Pinpoint the cell where the given text exists, returning its (X, Y) midpoint coordinate. 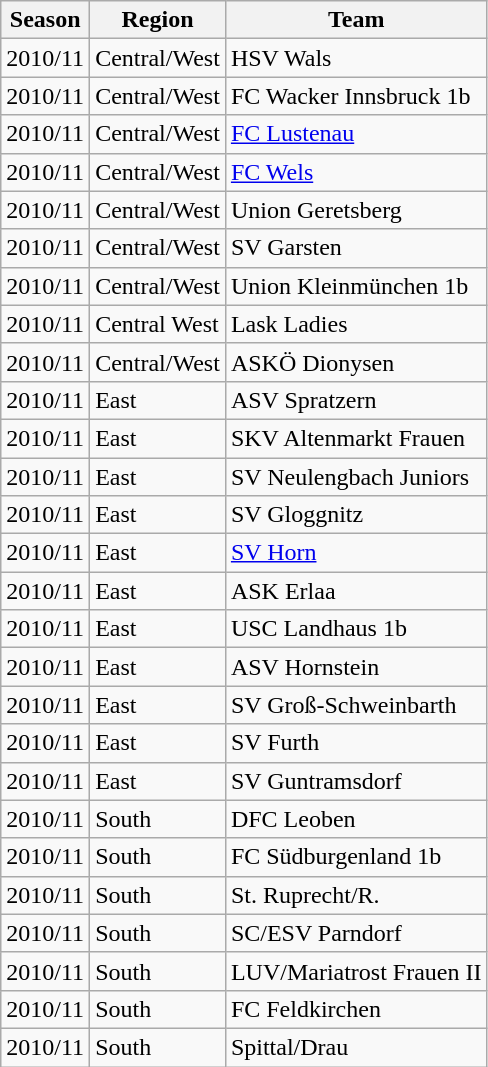
FC Wels (356, 172)
Team (356, 20)
SV Guntramsdorf (356, 781)
SKV Altenmarkt Frauen (356, 438)
FC Südburgenland 1b (356, 857)
FC Wacker Innsbruck 1b (356, 96)
Union Geretsberg (356, 210)
ASV Hornstein (356, 667)
USC Landhaus 1b (356, 629)
Region (158, 20)
ASK Erlaa (356, 591)
FC Lustenau (356, 134)
Season (46, 20)
St. Ruprecht/R. (356, 895)
SV Groß-Schweinbarth (356, 705)
Central West (158, 324)
SV Furth (356, 743)
SV Horn (356, 553)
SV Neulengbach Juniors (356, 477)
ASKÖ Dionysen (356, 362)
HSV Wals (356, 58)
FC Feldkirchen (356, 1009)
Lask Ladies (356, 324)
Union Kleinmünchen 1b (356, 286)
DFC Leoben (356, 819)
SV Garsten (356, 248)
SV Gloggnitz (356, 515)
Spittal/Drau (356, 1047)
SC/ESV Parndorf (356, 933)
LUV/Mariatrost Frauen II (356, 971)
ASV Spratzern (356, 400)
